Return the [x, y] coordinate for the center point of the cell that contains the specified text.  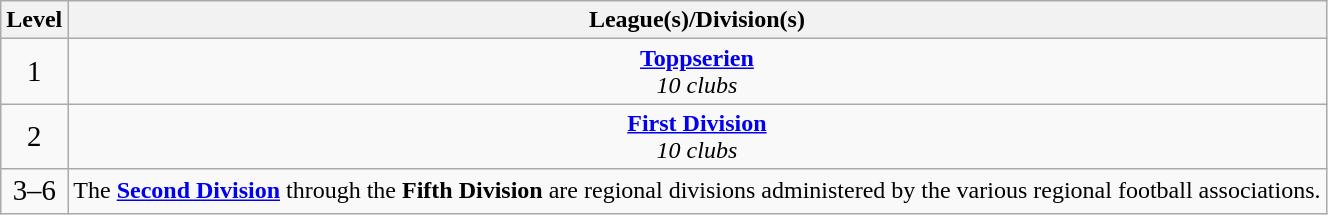
League(s)/Division(s) [697, 20]
1 [34, 72]
2 [34, 136]
Toppserien10 clubs [697, 72]
Level [34, 20]
First Division10 clubs [697, 136]
The Second Division through the Fifth Division are regional divisions administered by the various regional football associations. [697, 191]
3–6 [34, 191]
